Return the (x, y) coordinate for the center point of the cell that contains the specified text.  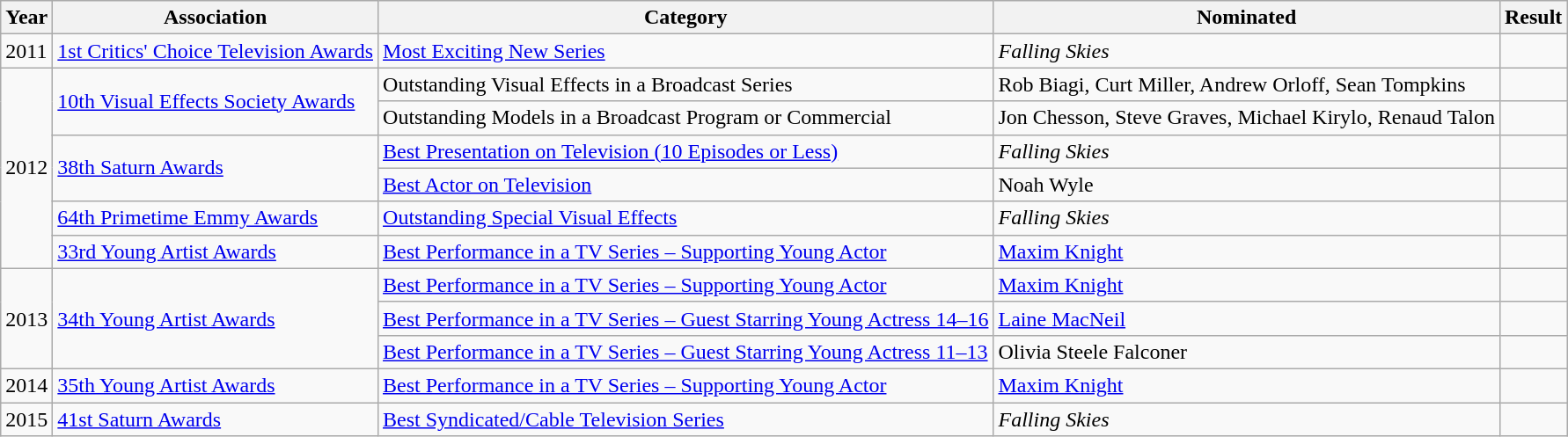
38th Saturn Awards (216, 168)
Outstanding Special Visual Effects (686, 218)
Best Syndicated/Cable Television Series (686, 419)
35th Young Artist Awards (216, 385)
Laine MacNeil (1247, 318)
Most Exciting New Series (686, 51)
Jon Chesson, Steve Graves, Michael Kirylo, Renaud Talon (1247, 118)
Best Performance in a TV Series – Guest Starring Young Actress 11–13 (686, 352)
Year (26, 18)
Outstanding Visual Effects in a Broadcast Series (686, 84)
41st Saturn Awards (216, 419)
2015 (26, 419)
Best Actor on Television (686, 185)
Olivia Steele Falconer (1247, 352)
Association (216, 18)
Rob Biagi, Curt Miller, Andrew Orloff, Sean Tompkins (1247, 84)
2011 (26, 51)
Best Presentation on Television (10 Episodes or Less) (686, 151)
33rd Young Artist Awards (216, 251)
Nominated (1247, 18)
64th Primetime Emmy Awards (216, 218)
Outstanding Models in a Broadcast Program or Commercial (686, 118)
2012 (26, 168)
2014 (26, 385)
Noah Wyle (1247, 185)
Best Performance in a TV Series – Guest Starring Young Actress 14–16 (686, 318)
34th Young Artist Awards (216, 318)
10th Visual Effects Society Awards (216, 101)
1st Critics' Choice Television Awards (216, 51)
2013 (26, 318)
Category (686, 18)
Result (1533, 18)
